Output the [X, Y] coordinate of the center of the cell containing the given text.  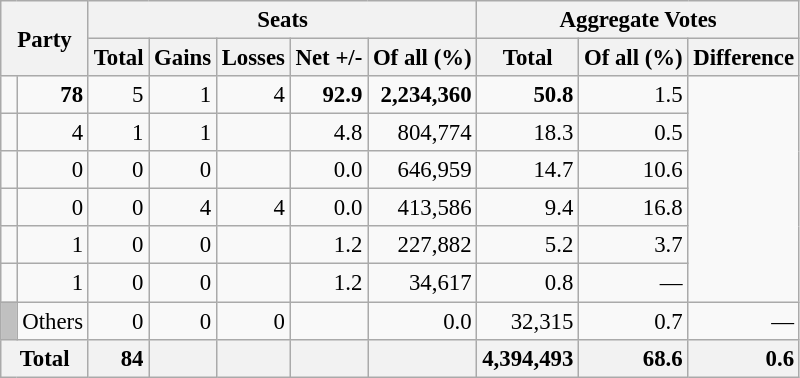
0.7 [634, 321]
10.6 [634, 170]
Difference [744, 58]
84 [118, 358]
0.5 [634, 133]
Net +/- [328, 58]
804,774 [422, 133]
4.8 [328, 133]
2,234,360 [422, 95]
Losses [253, 58]
Party [45, 38]
413,586 [422, 208]
14.7 [528, 170]
50.8 [528, 95]
0.6 [744, 358]
1.5 [634, 95]
Seats [282, 20]
227,882 [422, 245]
Others [52, 321]
68.6 [634, 358]
Gains [183, 58]
34,617 [422, 283]
5.2 [528, 245]
78 [52, 95]
0.8 [528, 283]
9.4 [528, 208]
16.8 [634, 208]
18.3 [528, 133]
646,959 [422, 170]
3.7 [634, 245]
32,315 [528, 321]
Aggregate Votes [638, 20]
4,394,493 [528, 358]
5 [118, 95]
92.9 [328, 95]
